Find where the given text appears and provide that cell's center as [X, Y] coordinate. 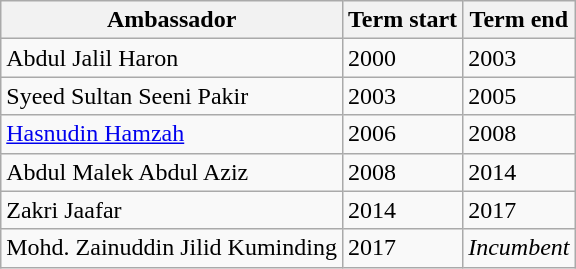
Syeed Sultan Seeni Pakir [172, 96]
Zakri Jaafar [172, 210]
Ambassador [172, 20]
Incumbent [519, 248]
Mohd. Zainuddin Jilid Kuminding [172, 248]
2000 [402, 58]
Term end [519, 20]
2006 [402, 134]
Abdul Malek Abdul Aziz [172, 172]
Abdul Jalil Haron [172, 58]
Hasnudin Hamzah [172, 134]
Term start [402, 20]
2005 [519, 96]
